Locate the cell with the specified text and output its (X, Y) center coordinate. 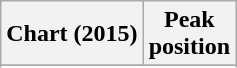
Peakposition (189, 34)
Chart (2015) (72, 34)
